Scan for the cell matching the given text and deliver its [x, y] coordinate at center. 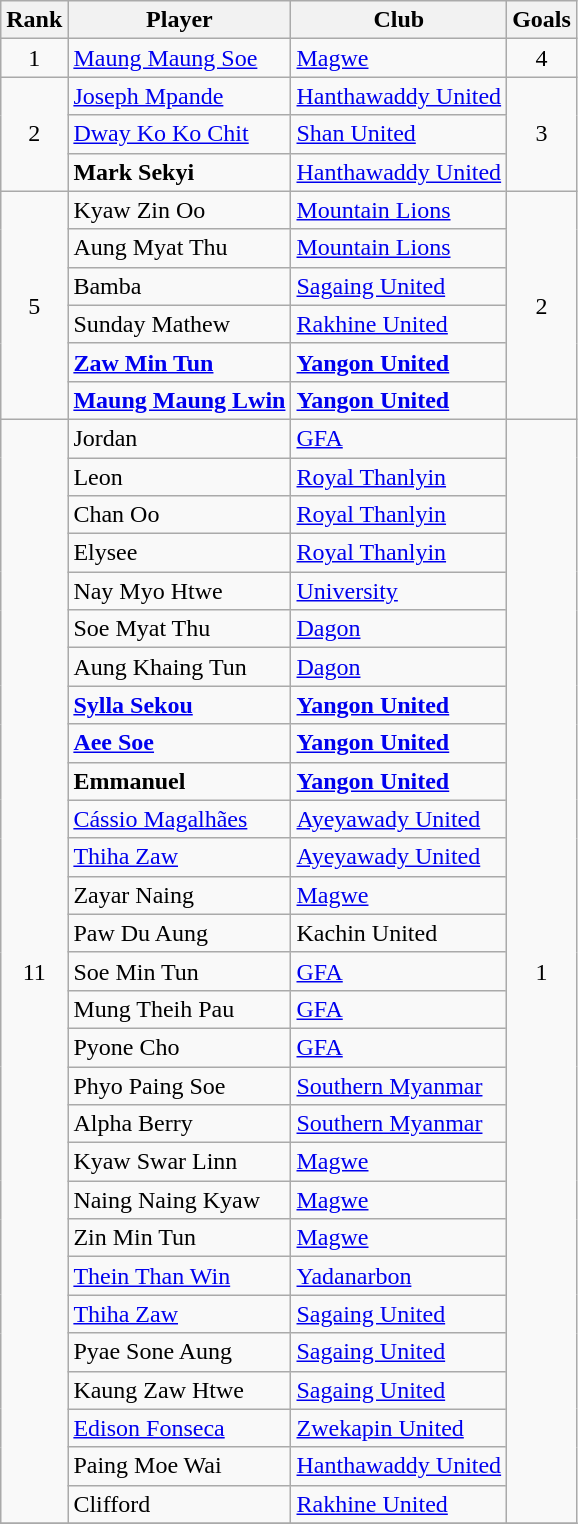
Shan United [399, 134]
Aee Soe [180, 743]
Thein Than Win [180, 1276]
Bamba [180, 286]
Clifford [180, 1504]
Paing Moe Wai [180, 1466]
Mark Sekyi [180, 172]
Zin Min Tun [180, 1238]
Nay Myo Htwe [180, 591]
Pyae Sone Aung [180, 1352]
Zaw Min Tun [180, 362]
University [399, 591]
Edison Fonseca [180, 1428]
4 [542, 58]
Kyaw Zin Oo [180, 210]
Maung Maung Lwin [180, 400]
Mung Theih Pau [180, 1009]
Zwekapin United [399, 1428]
Chan Oo [180, 515]
Rank [34, 20]
Club [399, 20]
Alpha Berry [180, 1124]
Elysee [180, 553]
Dway Ko Ko Chit [180, 134]
Goals [542, 20]
Sylla Sekou [180, 705]
Pyone Cho [180, 1047]
Player [180, 20]
Emmanuel [180, 781]
Yadanarbon [399, 1276]
Naing Naing Kyaw [180, 1200]
Paw Du Aung [180, 933]
11 [34, 971]
Aung Khaing Tun [180, 667]
Maung Maung Soe [180, 58]
5 [34, 305]
Kaung Zaw Htwe [180, 1390]
Phyo Paing Soe [180, 1085]
Aung Myat Thu [180, 248]
Soe Min Tun [180, 971]
Joseph Mpande [180, 96]
Leon [180, 477]
Kyaw Swar Linn [180, 1162]
Soe Myat Thu [180, 629]
Sunday Mathew [180, 324]
Zayar Naing [180, 895]
Jordan [180, 438]
Cássio Magalhães [180, 819]
Kachin United [399, 933]
3 [542, 134]
